Detect which cell encompasses the target text, then output its (X, Y) center coordinate. 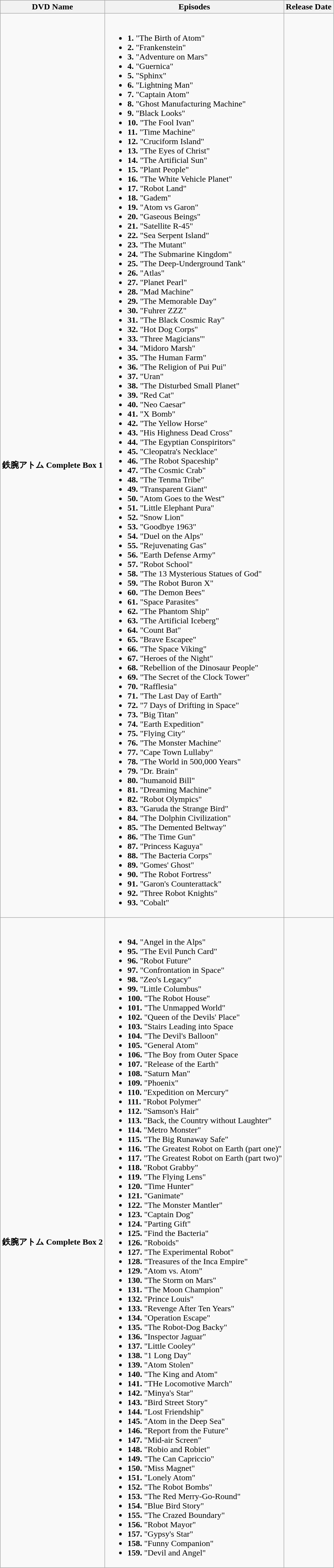
DVD Name (53, 7)
鉄腕アトム Complete Box 1 (53, 466)
Release Date (309, 7)
鉄腕アトム Complete Box 2 (53, 1243)
Episodes (194, 7)
